Output the [x, y] coordinate of the center of the cell containing the given text.  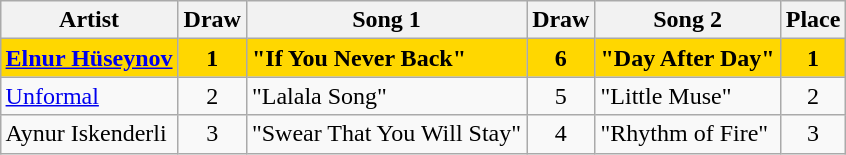
"Swear That You Will Stay" [386, 134]
5 [561, 96]
Elnur Hüseynov [89, 58]
Song 1 [386, 20]
"Little Muse" [688, 96]
Artist [89, 20]
6 [561, 58]
"Lalala Song" [386, 96]
Aynur Iskenderli [89, 134]
"If You Never Back" [386, 58]
4 [561, 134]
"Rhythm of Fire" [688, 134]
Unformal [89, 96]
Song 2 [688, 20]
"Day After Day" [688, 58]
Place [813, 20]
